Output the [x, y] coordinate of the center of the cell containing the given text.  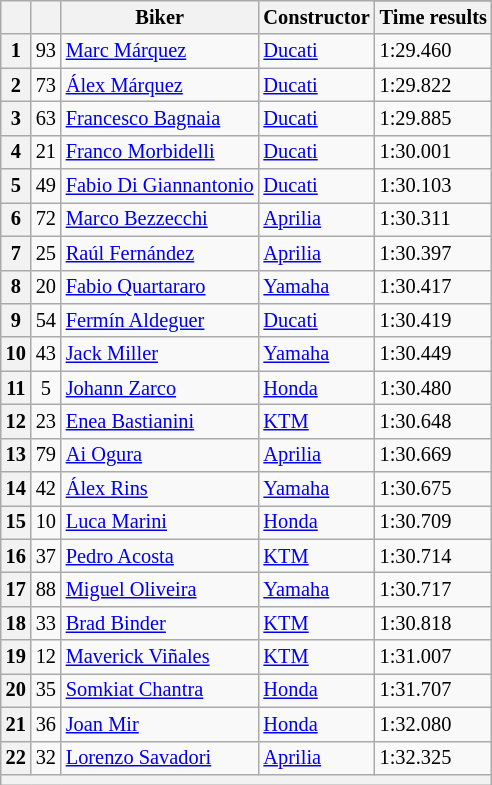
54 [46, 320]
13 [16, 455]
35 [46, 690]
79 [46, 455]
93 [46, 51]
1:30.103 [434, 186]
Fabio Di Giannantonio [160, 186]
Marco Bezzecchi [160, 219]
Lorenzo Savadori [160, 758]
3 [16, 118]
49 [46, 186]
Álex Rins [160, 489]
1:30.001 [434, 152]
Fermín Aldeguer [160, 320]
Fabio Quartararo [160, 287]
1:30.714 [434, 556]
1:31.707 [434, 690]
36 [46, 724]
Time results [434, 17]
2 [16, 85]
Franco Morbidelli [160, 152]
88 [46, 589]
15 [16, 522]
7 [16, 253]
Ai Ogura [160, 455]
1:29.885 [434, 118]
1:30.669 [434, 455]
16 [16, 556]
37 [46, 556]
1:30.717 [434, 589]
1:30.311 [434, 219]
6 [16, 219]
11 [16, 388]
72 [46, 219]
1:31.007 [434, 657]
18 [16, 623]
14 [16, 489]
Jack Miller [160, 354]
1:30.480 [434, 388]
23 [46, 421]
1:30.449 [434, 354]
43 [46, 354]
Somkiat Chantra [160, 690]
Enea Bastianini [160, 421]
1:30.675 [434, 489]
9 [16, 320]
1:30.417 [434, 287]
1:30.419 [434, 320]
Joan Mir [160, 724]
Miguel Oliveira [160, 589]
4 [16, 152]
19 [16, 657]
33 [46, 623]
1:29.460 [434, 51]
63 [46, 118]
32 [46, 758]
22 [16, 758]
Johann Zarco [160, 388]
1:32.325 [434, 758]
Francesco Bagnaia [160, 118]
1:30.709 [434, 522]
1 [16, 51]
25 [46, 253]
Maverick Viñales [160, 657]
Brad Binder [160, 623]
Pedro Acosta [160, 556]
8 [16, 287]
Raúl Fernández [160, 253]
Constructor [317, 17]
17 [16, 589]
Biker [160, 17]
Álex Márquez [160, 85]
Luca Marini [160, 522]
Marc Márquez [160, 51]
1:29.822 [434, 85]
42 [46, 489]
73 [46, 85]
1:32.080 [434, 724]
1:30.818 [434, 623]
1:30.648 [434, 421]
1:30.397 [434, 253]
